Determine the (x, y) coordinate at the center of the cell enclosing the given text.  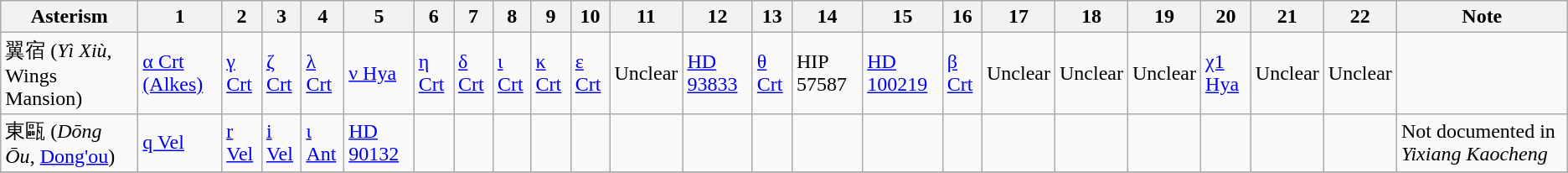
東甌 (Dōng Ōu, Dong'ou) (70, 143)
2 (242, 17)
5 (379, 17)
Not documented in Yixiang Kaocheng (1482, 143)
1 (180, 17)
翼宿 (Yì Xiù, Wings Mansion) (70, 74)
9 (551, 17)
17 (1019, 17)
γ Crt (242, 74)
12 (717, 17)
21 (1287, 17)
δ Crt (474, 74)
3 (281, 17)
11 (647, 17)
r Vel (242, 143)
HD 100219 (903, 74)
χ1 Hya (1226, 74)
20 (1226, 17)
HD 90132 (379, 143)
7 (474, 17)
Asterism (70, 17)
22 (1360, 17)
18 (1091, 17)
Note (1482, 17)
16 (962, 17)
i Vel (281, 143)
6 (434, 17)
4 (323, 17)
β Crt (962, 74)
ι Ant (323, 143)
15 (903, 17)
10 (590, 17)
α Crt (Alkes) (180, 74)
ν Hya (379, 74)
HIP 57587 (827, 74)
19 (1164, 17)
λ Crt (323, 74)
8 (512, 17)
η Crt (434, 74)
q Vel (180, 143)
θ Crt (772, 74)
ζ Crt (281, 74)
κ Crt (551, 74)
HD 93833 (717, 74)
ι Crt (512, 74)
ε Crt (590, 74)
13 (772, 17)
14 (827, 17)
